Determine the [x, y] coordinate at the center of the cell enclosing the given text.  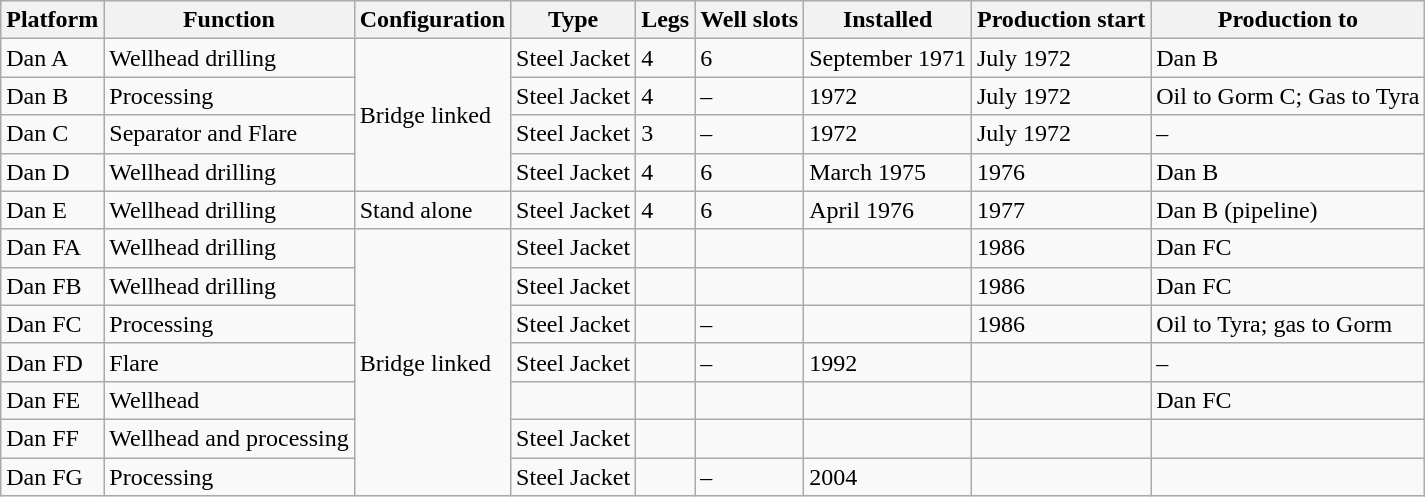
Platform [52, 20]
Dan FG [52, 477]
Dan E [52, 210]
2004 [888, 477]
Stand alone [432, 210]
March 1975 [888, 172]
Configuration [432, 20]
Dan A [52, 58]
Well slots [750, 20]
Legs [666, 20]
Function [229, 20]
Type [574, 20]
Wellhead and processing [229, 438]
April 1976 [888, 210]
Dan B (pipeline) [1288, 210]
September 1971 [888, 58]
1977 [1060, 210]
Dan D [52, 172]
Dan FD [52, 362]
1992 [888, 362]
Dan FA [52, 248]
Wellhead [229, 400]
Dan FB [52, 286]
3 [666, 134]
1976 [1060, 172]
Production start [1060, 20]
Flare [229, 362]
Oil to Gorm C; Gas to Tyra [1288, 96]
Installed [888, 20]
Separator and Flare [229, 134]
Production to [1288, 20]
Dan FF [52, 438]
Dan C [52, 134]
Dan FE [52, 400]
Oil to Tyra; gas to Gorm [1288, 324]
